Return the [X, Y] coordinate for the center point of the cell that contains the specified text.  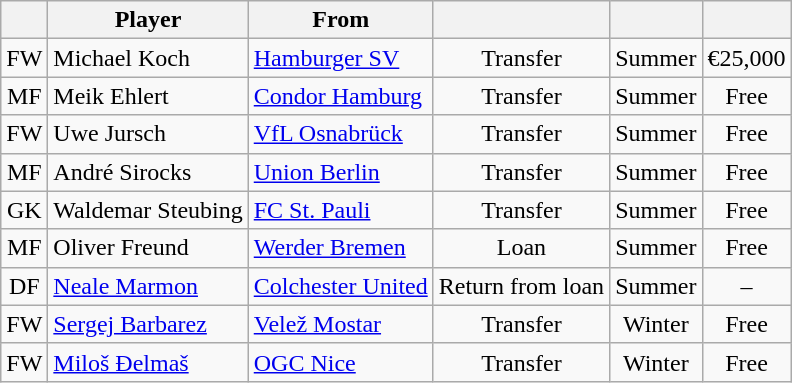
Return from loan [521, 286]
DF [24, 286]
– [746, 286]
€25,000 [746, 58]
Hamburger SV [340, 58]
FC St. Pauli [340, 210]
Player [148, 20]
Uwe Jursch [148, 134]
Waldemar Steubing [148, 210]
OGC Nice [340, 362]
From [340, 20]
Colchester United [340, 286]
Werder Bremen [340, 248]
Loan [521, 248]
Michael Koch [148, 58]
Neale Marmon [148, 286]
VfL Osnabrück [340, 134]
Oliver Freund [148, 248]
GK [24, 210]
Miloš Đelmaš [148, 362]
André Sirocks [148, 172]
Velež Mostar [340, 324]
Meik Ehlert [148, 96]
Sergej Barbarez [148, 324]
Union Berlin [340, 172]
Condor Hamburg [340, 96]
